Identify which cell holds the provided text, then report its (x, y) central coordinate. 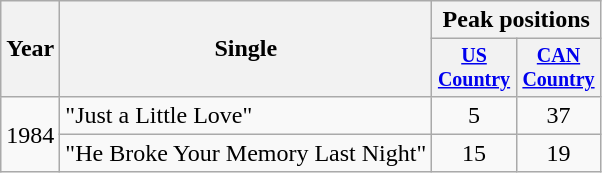
1984 (30, 134)
US Country (474, 68)
"He Broke Your Memory Last Night" (246, 153)
15 (474, 153)
"Just a Little Love" (246, 115)
Year (30, 49)
5 (474, 115)
CAN Country (558, 68)
37 (558, 115)
19 (558, 153)
Peak positions (516, 20)
Single (246, 49)
